Capture the cell that displays the provided text and extract its [x, y] central coordinate. 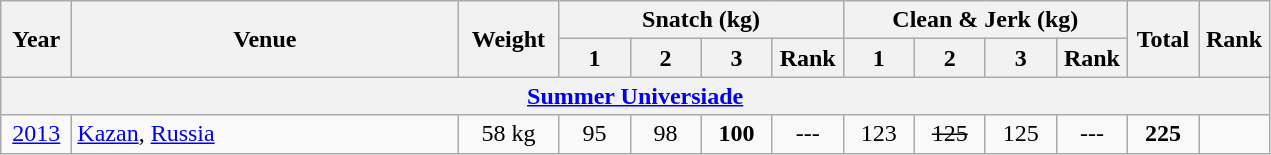
100 [736, 134]
Weight [508, 39]
95 [594, 134]
Snatch (kg) [701, 20]
Venue [265, 39]
Clean & Jerk (kg) [985, 20]
123 [878, 134]
98 [666, 134]
Total [1162, 39]
58 kg [508, 134]
Year [36, 39]
Kazan, Russia [265, 134]
225 [1162, 134]
Summer Universiade [636, 96]
2013 [36, 134]
